Pinpoint the cell where the given text exists, returning its (X, Y) midpoint coordinate. 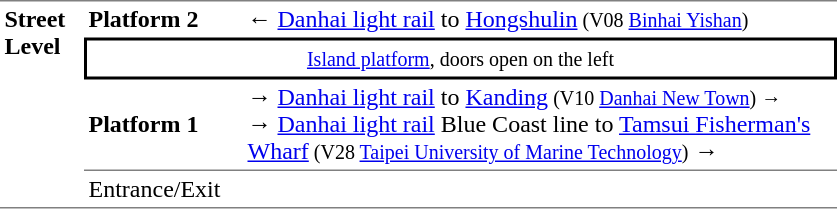
Platform 2 (164, 19)
Entrance/Exit (164, 190)
Platform 1 (164, 126)
Island platform, doors open on the left (460, 59)
← Danhai light rail to Hongshulin (V08 Binhai Yishan) (540, 19)
Street Level (42, 104)
